Determine the [x, y] coordinate at the center of the cell enclosing the given text.  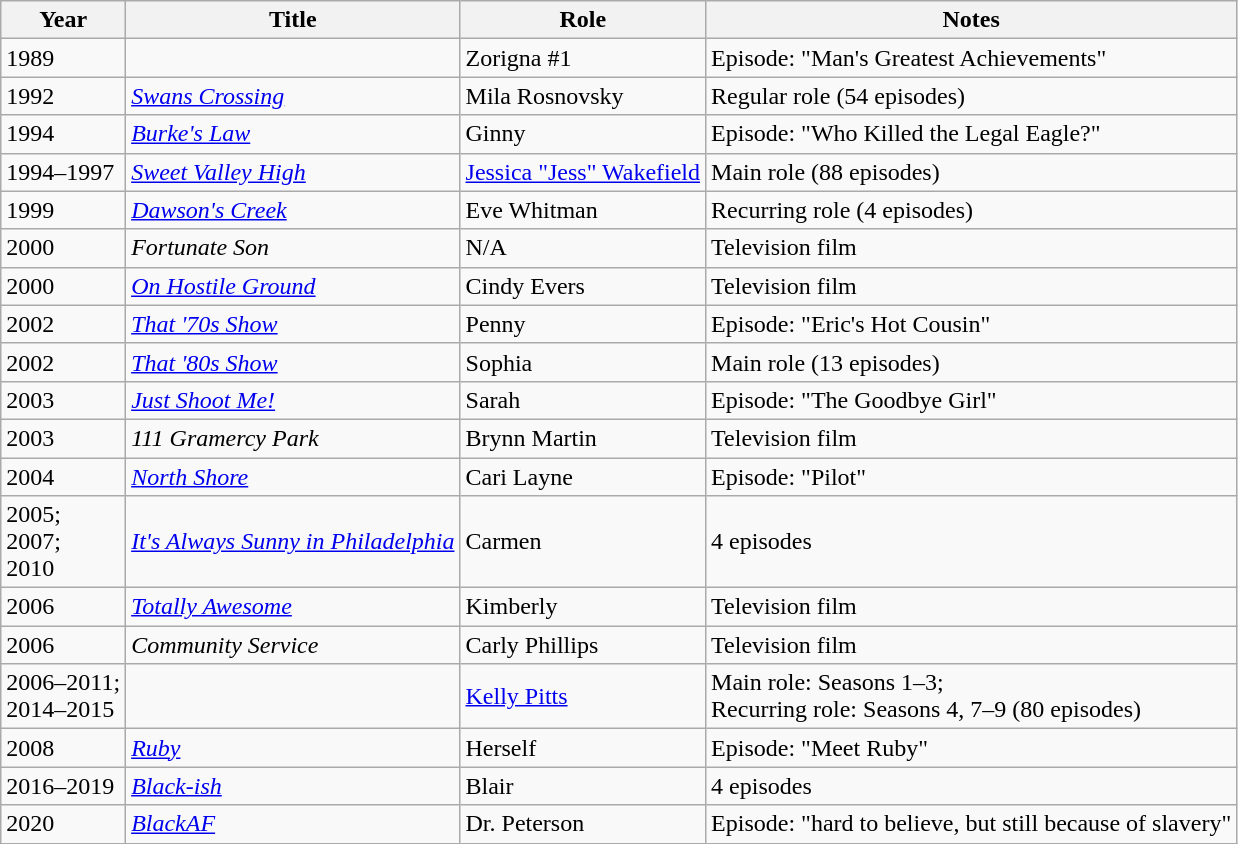
2016–2019 [64, 786]
Sophia [583, 362]
Kimberly [583, 607]
Blair [583, 786]
2006–2011;2014–2015 [64, 696]
Ginny [583, 134]
2008 [64, 748]
1989 [64, 58]
Penny [583, 324]
1999 [64, 210]
Cindy Evers [583, 286]
Brynn Martin [583, 438]
2020 [64, 824]
Sweet Valley High [293, 172]
Burke's Law [293, 134]
Episode: "Man's Greatest Achievements" [972, 58]
Just Shoot Me! [293, 400]
Recurring role (4 episodes) [972, 210]
Role [583, 20]
Episode: "The Goodbye Girl" [972, 400]
It's Always Sunny in Philadelphia [293, 542]
Carmen [583, 542]
Episode: "Eric's Hot Cousin" [972, 324]
111 Gramercy Park [293, 438]
Mila Rosnovsky [583, 96]
N/A [583, 248]
Episode: "Pilot" [972, 477]
Zorigna #1 [583, 58]
Totally Awesome [293, 607]
Episode: "Meet Ruby" [972, 748]
Dawson's Creek [293, 210]
2004 [64, 477]
Herself [583, 748]
Notes [972, 20]
On Hostile Ground [293, 286]
Title [293, 20]
Regular role (54 episodes) [972, 96]
BlackAF [293, 824]
Episode: "Who Killed the Legal Eagle?" [972, 134]
Fortunate Son [293, 248]
Main role (13 episodes) [972, 362]
Main role (88 episodes) [972, 172]
That '80s Show [293, 362]
That '70s Show [293, 324]
Community Service [293, 645]
Swans Crossing [293, 96]
Eve Whitman [583, 210]
Dr. Peterson [583, 824]
Year [64, 20]
2005; 2007; 2010 [64, 542]
1994–1997 [64, 172]
Ruby [293, 748]
Cari Layne [583, 477]
North Shore [293, 477]
Jessica "Jess" Wakefield [583, 172]
Sarah [583, 400]
Black-ish [293, 786]
1992 [64, 96]
Kelly Pitts [583, 696]
1994 [64, 134]
Main role: Seasons 1–3;Recurring role: Seasons 4, 7–9 (80 episodes) [972, 696]
Carly Phillips [583, 645]
Episode: "hard to believe, but still because of slavery" [972, 824]
